Capture the cell that displays the provided text and extract its (x, y) central coordinate. 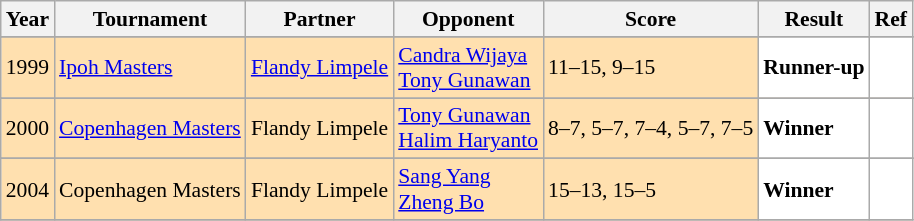
Score (650, 19)
Candra Wijaya Tony Gunawan (468, 68)
Ref (891, 19)
11–15, 9–15 (650, 68)
Partner (320, 19)
Opponent (468, 19)
8–7, 5–7, 7–4, 5–7, 7–5 (650, 128)
1999 (28, 68)
Tony Gunawan Halim Haryanto (468, 128)
Runner-up (814, 68)
Sang Yang Zheng Bo (468, 190)
Tournament (150, 19)
15–13, 15–5 (650, 190)
Result (814, 19)
Year (28, 19)
2004 (28, 190)
2000 (28, 128)
Ipoh Masters (150, 68)
